Scan for the cell matching the given text and deliver its [X, Y] coordinate at center. 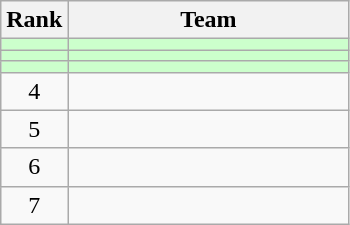
6 [34, 167]
5 [34, 129]
Team [208, 20]
Rank [34, 20]
4 [34, 91]
7 [34, 205]
